Search for the cell housing the specified text and yield its [x, y] center coordinate. 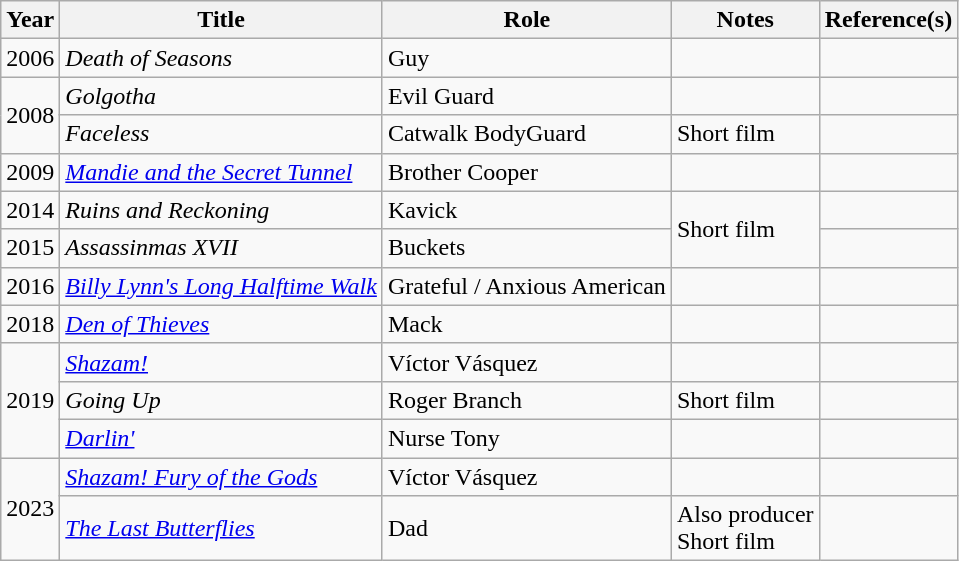
Guy [526, 58]
Darlin' [222, 438]
2018 [30, 324]
Year [30, 20]
2019 [30, 400]
2008 [30, 115]
Notes [745, 20]
Billy Lynn's Long Halftime Walk [222, 286]
The Last Butterflies [222, 528]
Kavick [526, 210]
2015 [30, 248]
Den of Thieves [222, 324]
Dad [526, 528]
Role [526, 20]
Title [222, 20]
Golgotha [222, 96]
Evil Guard [526, 96]
Shazam! [222, 362]
Mandie and the Secret Tunnel [222, 172]
Faceless [222, 134]
2016 [30, 286]
Reference(s) [888, 20]
Buckets [526, 248]
Mack [526, 324]
2023 [30, 510]
Grateful / Anxious American [526, 286]
Going Up [222, 400]
Also producerShort film [745, 528]
Ruins and Reckoning [222, 210]
2006 [30, 58]
2009 [30, 172]
Assassinmas XVII [222, 248]
Death of Seasons [222, 58]
Shazam! Fury of the Gods [222, 477]
Catwalk BodyGuard [526, 134]
Nurse Tony [526, 438]
2014 [30, 210]
Brother Cooper [526, 172]
Roger Branch [526, 400]
